Pinpoint the cell where the given text exists, returning its (x, y) midpoint coordinate. 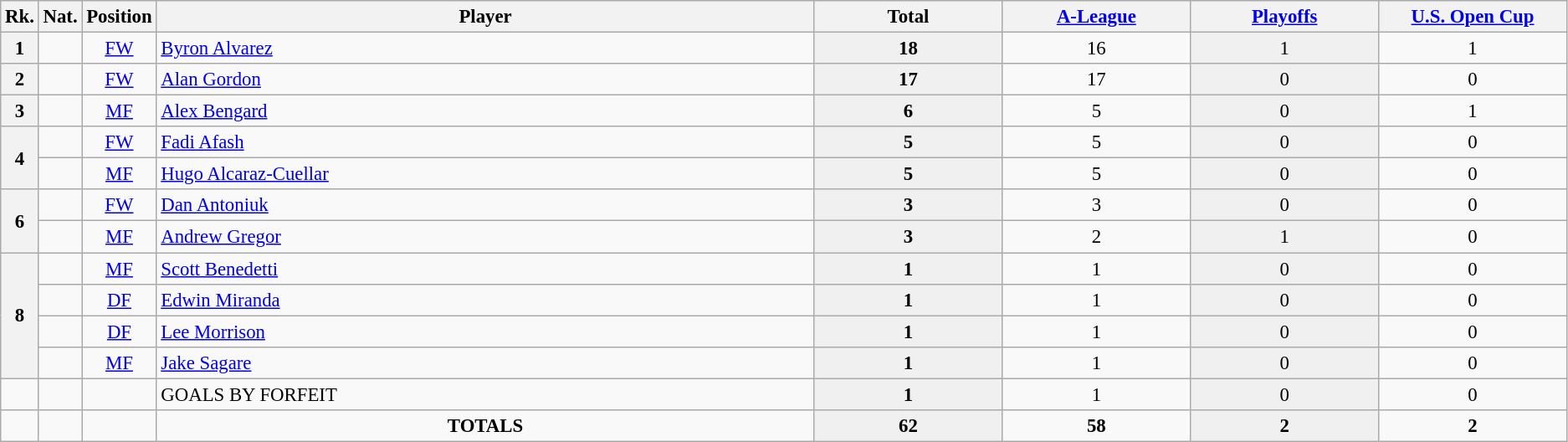
A-League (1096, 17)
58 (1096, 426)
TOTALS (485, 426)
GOALS BY FORFEIT (485, 394)
62 (909, 426)
Nat. (60, 17)
Fadi Afash (485, 142)
18 (909, 49)
Playoffs (1285, 17)
U.S. Open Cup (1473, 17)
4 (20, 157)
Dan Antoniuk (485, 205)
16 (1096, 49)
Rk. (20, 17)
Byron Alvarez (485, 49)
Edwin Miranda (485, 300)
Jake Sagare (485, 362)
Andrew Gregor (485, 237)
Total (909, 17)
Position (119, 17)
Player (485, 17)
Alan Gordon (485, 80)
Alex Bengard (485, 111)
Hugo Alcaraz-Cuellar (485, 174)
8 (20, 316)
Scott Benedetti (485, 269)
Lee Morrison (485, 331)
